Return the (X, Y) coordinate for the center point of the cell that contains the specified text.  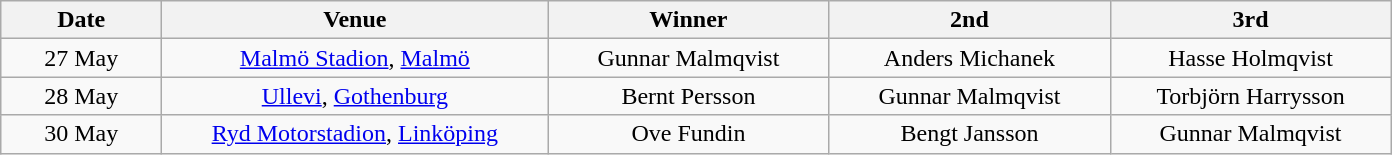
3rd (1250, 20)
Ryd Motorstadion, Linköping (355, 134)
30 May (82, 134)
Bengt Jansson (970, 134)
Ullevi, Gothenburg (355, 96)
27 May (82, 58)
Winner (688, 20)
Bernt Persson (688, 96)
28 May (82, 96)
Hasse Holmqvist (1250, 58)
Torbjörn Harrysson (1250, 96)
Ove Fundin (688, 134)
Malmö Stadion, Malmö (355, 58)
Anders Michanek (970, 58)
Date (82, 20)
2nd (970, 20)
Venue (355, 20)
